Scan for the cell matching the given text and deliver its [X, Y] coordinate at center. 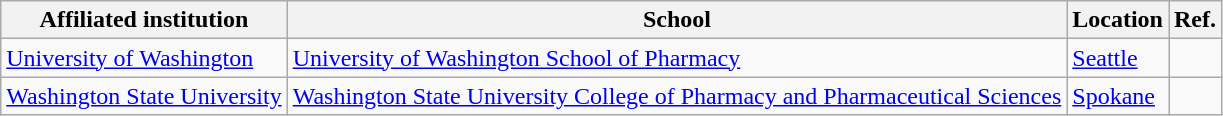
School [677, 20]
Ref. [1194, 20]
University of Washington [144, 58]
Spokane [1118, 96]
Washington State University [144, 96]
Washington State University College of Pharmacy and Pharmaceutical Sciences [677, 96]
Affiliated institution [144, 20]
University of Washington School of Pharmacy [677, 58]
Seattle [1118, 58]
Location [1118, 20]
